Determine the (x, y) coordinate at the center of the cell enclosing the given text.  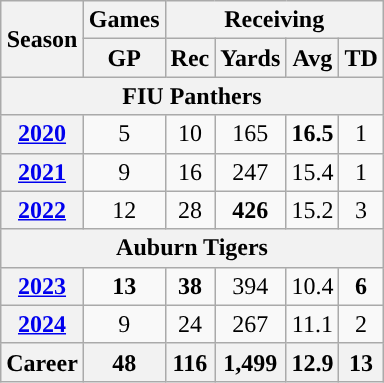
10 (190, 134)
2 (361, 324)
Auburn Tigers (192, 248)
15.2 (312, 210)
11.1 (312, 324)
FIU Panthers (192, 96)
Season (42, 39)
267 (250, 324)
24 (190, 324)
Yards (250, 58)
10.4 (312, 286)
16 (190, 172)
12.9 (312, 362)
12 (124, 210)
247 (250, 172)
GP (124, 58)
3 (361, 210)
5 (124, 134)
2022 (42, 210)
426 (250, 210)
2020 (42, 134)
2023 (42, 286)
Receiving (274, 20)
2024 (42, 324)
TD (361, 58)
165 (250, 134)
1,499 (250, 362)
38 (190, 286)
2021 (42, 172)
Career (42, 362)
Games (124, 20)
394 (250, 286)
48 (124, 362)
Rec (190, 58)
16.5 (312, 134)
6 (361, 286)
116 (190, 362)
Avg (312, 58)
28 (190, 210)
15.4 (312, 172)
